From the cell containing the given text, extract its center point as (x, y) coordinate. 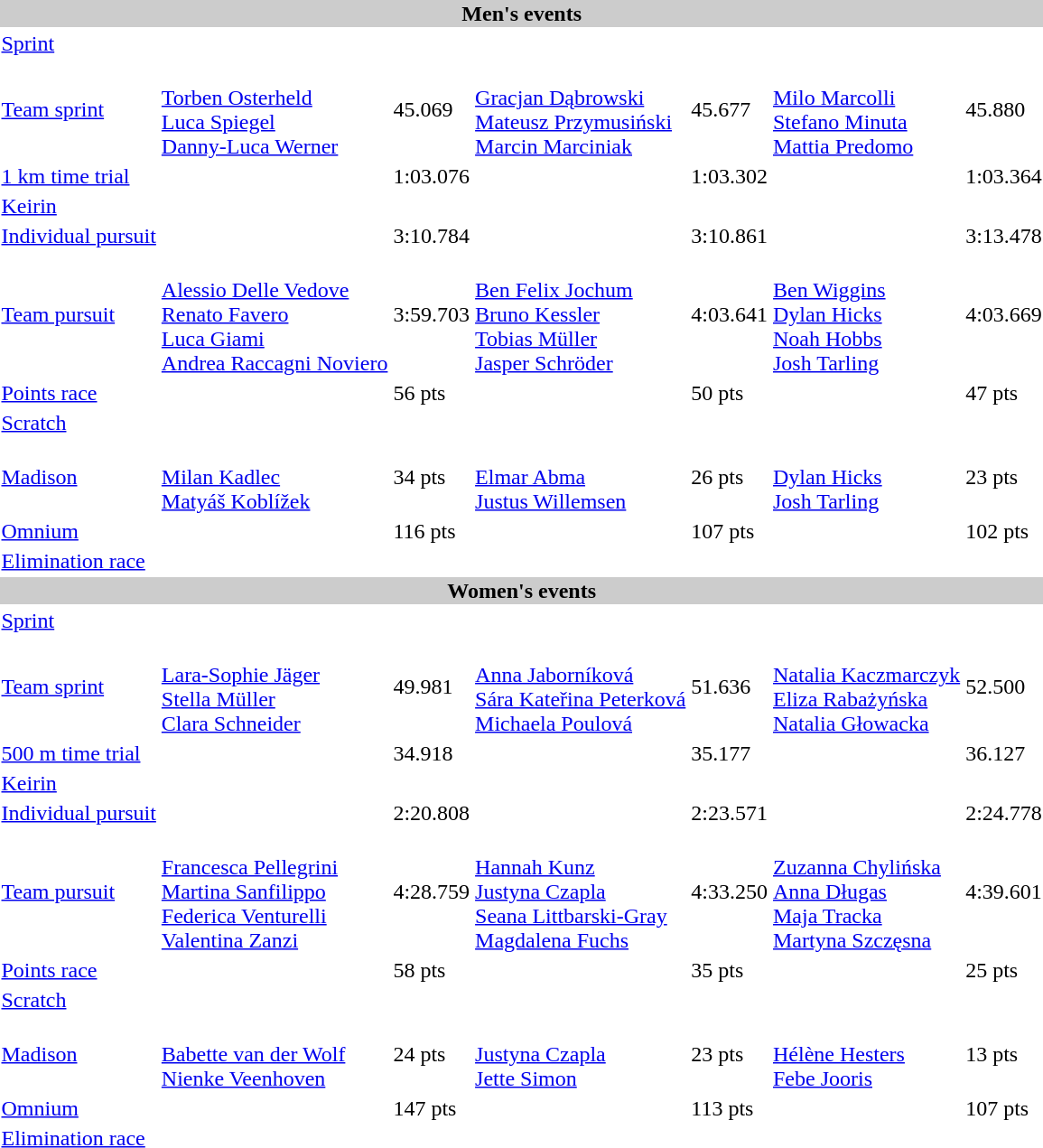
24 pts (432, 1054)
Natalia KaczmarczykEliza RabażyńskaNatalia Głowacka (866, 686)
Torben OsterheldLuca SpiegelDanny-Luca Werner (275, 110)
34.918 (432, 753)
4:28.759 (432, 891)
Babette van der WolfNienke Veenhoven (275, 1054)
45.069 (432, 110)
1:03.076 (432, 176)
1 km time trial (79, 176)
Gracjan DąbrowskiMateusz PrzymusińskiMarcin Marciniak (581, 110)
2:20.808 (432, 813)
50 pts (730, 393)
56 pts (432, 393)
34 pts (432, 477)
Hannah KunzJustyna CzaplaSeana Littbarski-GrayMagdalena Fuchs (581, 891)
58 pts (432, 970)
Francesca PellegriniMartina SanfilippoFederica VenturelliValentina Zanzi (275, 891)
Milan KadlecMatyáš Koblížek (275, 477)
113 pts (730, 1108)
1:03.302 (730, 176)
Ben Felix JochumBruno KesslerTobias MüllerJasper Schröder (581, 314)
3:10.861 (730, 236)
Dylan HicksJosh Tarling (866, 477)
Elmar AbmaJustus Willemsen (581, 477)
4:33.250 (730, 891)
Alessio Delle VedoveRenato FaveroLuca GiamiAndrea Raccagni Noviero (275, 314)
Justyna CzaplaJette Simon (581, 1054)
49.981 (432, 686)
4:03.641 (730, 314)
Lara-Sophie JägerStella MüllerClara Schneider (275, 686)
Hélène HestersFebe Jooris (866, 1054)
3:59.703 (432, 314)
116 pts (432, 531)
107 pts (730, 531)
35.177 (730, 753)
Milo MarcolliStefano MinutaMattia Predomo (866, 110)
Zuzanna ChylińskaAnna DługasMaja TrackaMartyna Szczęsna (866, 891)
Anna JaborníkováSára Kateřina PeterkováMichaela Poulová (581, 686)
2:23.571 (730, 813)
35 pts (730, 970)
Men's events (522, 14)
3:10.784 (432, 236)
Ben WigginsDylan HicksNoah HobbsJosh Tarling (866, 314)
51.636 (730, 686)
45.677 (730, 110)
Elimination race (79, 561)
23 pts (730, 1054)
500 m time trial (79, 753)
26 pts (730, 477)
147 pts (432, 1108)
Women's events (522, 591)
